Find where the given text appears and provide that cell's center as (x, y) coordinate. 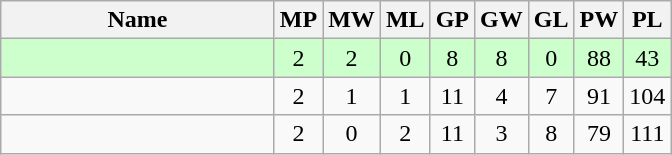
GL (551, 20)
MW (352, 20)
MP (298, 20)
4 (502, 96)
43 (648, 58)
3 (502, 134)
7 (551, 96)
PW (599, 20)
79 (599, 134)
111 (648, 134)
ML (405, 20)
GW (502, 20)
PL (648, 20)
88 (599, 58)
Name (138, 20)
91 (599, 96)
GP (452, 20)
104 (648, 96)
